Determine the [X, Y] coordinate at the center of the cell enclosing the given text.  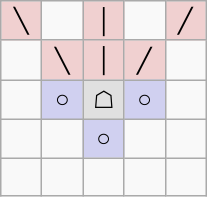
☖ [104, 100]
